From the cell containing the given text, extract its center point as (x, y) coordinate. 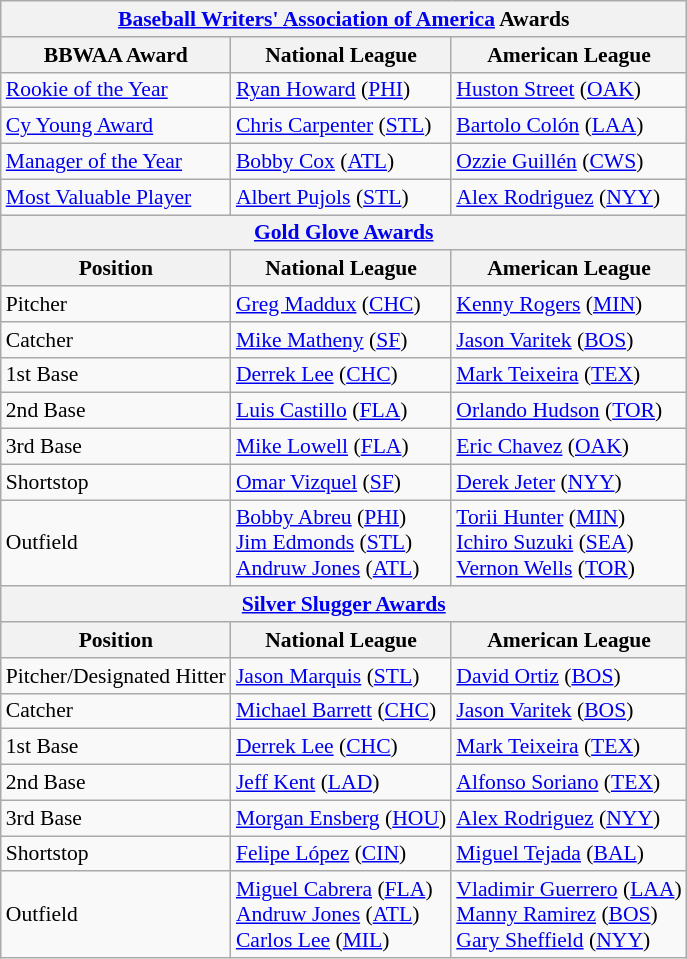
Alfonso Soriano (TEX) (569, 783)
Derek Jeter (NYY) (569, 482)
Jason Marquis (STL) (341, 676)
Bobby Cox (ATL) (341, 162)
Bobby Abreu (PHI)Jim Edmonds (STL)Andruw Jones (ATL) (341, 544)
Chris Carpenter (STL) (341, 126)
BBWAA Award (116, 55)
Rookie of the Year (116, 90)
Silver Slugger Awards (344, 605)
Huston Street (OAK) (569, 90)
Vladimir Guerrero (LAA)Manny Ramirez (BOS)Gary Sheffield (NYY) (569, 916)
Miguel Tejada (BAL) (569, 854)
Greg Maddux (CHC) (341, 304)
Ozzie Guillén (CWS) (569, 162)
Felipe López (CIN) (341, 854)
Torii Hunter (MIN)Ichiro Suzuki (SEA)Vernon Wells (TOR) (569, 544)
Miguel Cabrera (FLA)Andruw Jones (ATL)Carlos Lee (MIL) (341, 916)
Omar Vizquel (SF) (341, 482)
Ryan Howard (PHI) (341, 90)
Morgan Ensberg (HOU) (341, 818)
Pitcher/Designated Hitter (116, 676)
Bartolo Colón (LAA) (569, 126)
Orlando Hudson (TOR) (569, 411)
Albert Pujols (STL) (341, 197)
Eric Chavez (OAK) (569, 447)
Luis Castillo (FLA) (341, 411)
Jeff Kent (LAD) (341, 783)
Mike Matheny (SF) (341, 340)
Manager of the Year (116, 162)
Michael Barrett (CHC) (341, 711)
Kenny Rogers (MIN) (569, 304)
Most Valuable Player (116, 197)
Baseball Writers' Association of America Awards (344, 19)
Gold Glove Awards (344, 233)
Pitcher (116, 304)
David Ortiz (BOS) (569, 676)
Mike Lowell (FLA) (341, 447)
Cy Young Award (116, 126)
